Detect which cell encompasses the target text, then output its [x, y] center coordinate. 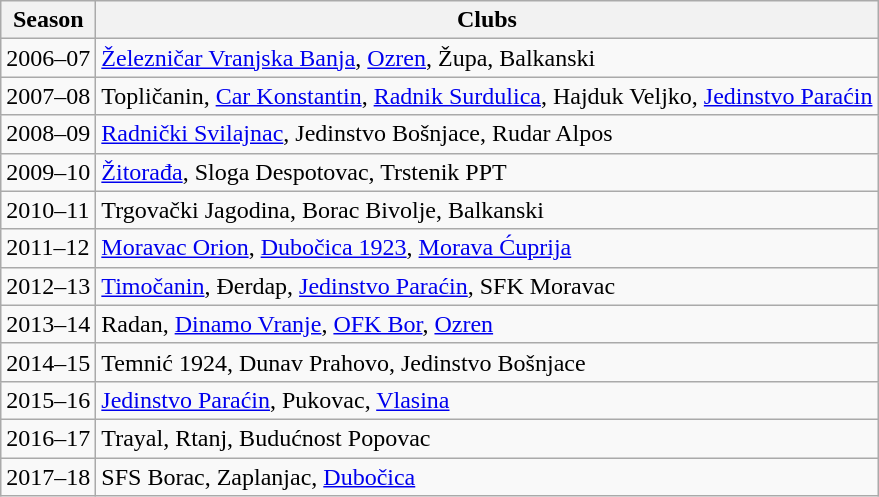
2007–08 [48, 96]
SFS Borac, Zaplanjac, Dubočica [487, 477]
Žitorađa, Sloga Despotovac, Trstenik PPT [487, 172]
2012–13 [48, 286]
Železničar Vranjska Banja, Ozren, Župa, Balkanski [487, 58]
Timočanin, Đerdap, Jedinstvo Paraćin, SFK Moravac [487, 286]
2013–14 [48, 324]
Season [48, 20]
Temnić 1924, Dunav Prahovo, Jedinstvo Bošnjace [487, 362]
2011–12 [48, 248]
2010–11 [48, 210]
Topličanin, Car Konstantin, Radnik Surdulica, Hajduk Veljko, Jedinstvo Paraćin [487, 96]
2014–15 [48, 362]
Radan, Dinamo Vranje, OFK Bor, Ozren [487, 324]
2015–16 [48, 400]
2016–17 [48, 438]
2008–09 [48, 134]
Trayal, Rtanj, Budućnost Popovac [487, 438]
Trgovački Jagodina, Borac Bivolje, Balkanski [487, 210]
Jedinstvo Paraćin, Pukovac, Vlasina [487, 400]
Clubs [487, 20]
2006–07 [48, 58]
Radnički Svilajnac, Jedinstvo Bošnjace, Rudar Alpos [487, 134]
2017–18 [48, 477]
2009–10 [48, 172]
Moravac Orion, Dubočica 1923, Morava Ćuprija [487, 248]
